Locate the cell with the specified text and output its (X, Y) center coordinate. 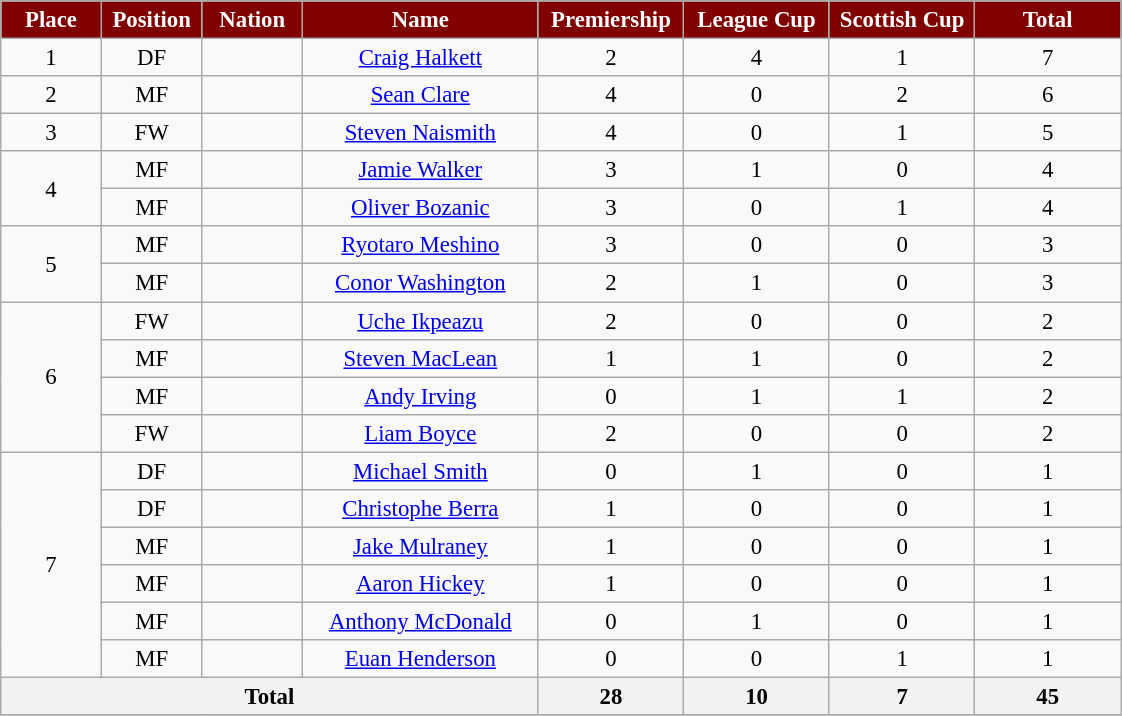
Oliver Bozanic (421, 208)
Name (421, 20)
Conor Washington (421, 283)
Uche Ikpeazu (421, 321)
10 (757, 697)
Anthony McDonald (421, 621)
Aaron Hickey (421, 584)
Steven Naismith (421, 133)
Jake Mulraney (421, 546)
Andy Irving (421, 396)
Position (152, 20)
Jamie Walker (421, 170)
Michael Smith (421, 471)
Liam Boyce (421, 433)
Craig Halkett (421, 58)
Scottish Cup (902, 20)
Sean Clare (421, 95)
Euan Henderson (421, 659)
Premiership (611, 20)
Nation (252, 20)
Christophe Berra (421, 509)
Ryotaro Meshino (421, 245)
Steven MacLean (421, 358)
Place (52, 20)
28 (611, 697)
45 (1048, 697)
League Cup (757, 20)
